For the text-containing cell, return its midpoint in (X, Y) coordinate format. 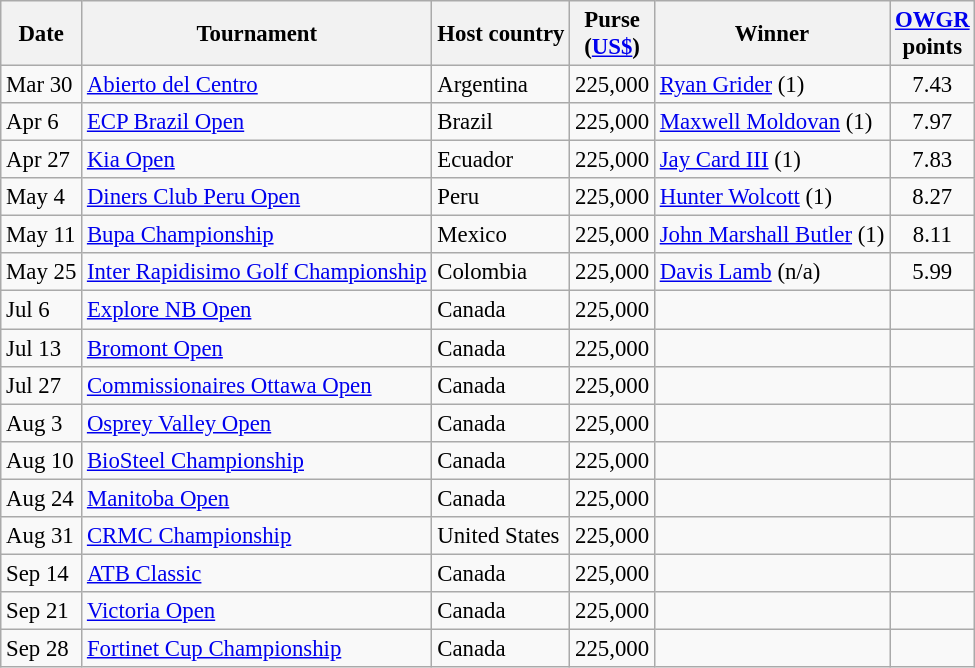
8.27 (932, 197)
Ryan Grider (1) (772, 85)
Jay Card III (1) (772, 160)
Mar 30 (42, 85)
Kia Open (257, 160)
Manitoba Open (257, 498)
Aug 24 (42, 498)
7.97 (932, 122)
Bromont Open (257, 348)
Sep 21 (42, 611)
OWGRpoints (932, 34)
BioSteel Championship (257, 460)
Victoria Open (257, 611)
Host country (501, 34)
John Marshall Butler (1) (772, 235)
Winner (772, 34)
Tournament (257, 34)
Fortinet Cup Championship (257, 648)
Abierto del Centro (257, 85)
ECP Brazil Open (257, 122)
Diners Club Peru Open (257, 197)
Hunter Wolcott (1) (772, 197)
Colombia (501, 273)
United States (501, 536)
8.11 (932, 235)
Inter Rapidisimo Golf Championship (257, 273)
7.43 (932, 85)
Maxwell Moldovan (1) (772, 122)
Apr 6 (42, 122)
Jul 27 (42, 385)
Brazil (501, 122)
Peru (501, 197)
Sep 28 (42, 648)
Explore NB Open (257, 310)
7.83 (932, 160)
5.99 (932, 273)
Mexico (501, 235)
Argentina (501, 85)
Apr 27 (42, 160)
Davis Lamb (n/a) (772, 273)
Jul 6 (42, 310)
Aug 31 (42, 536)
Date (42, 34)
ATB Classic (257, 573)
Ecuador (501, 160)
CRMC Championship (257, 536)
Commissionaires Ottawa Open (257, 385)
May 11 (42, 235)
Osprey Valley Open (257, 423)
Aug 10 (42, 460)
Purse(US$) (612, 34)
Bupa Championship (257, 235)
Aug 3 (42, 423)
Sep 14 (42, 573)
May 4 (42, 197)
May 25 (42, 273)
Jul 13 (42, 348)
